Extract the (x, y) coordinate from the center of the cell holding the provided text.  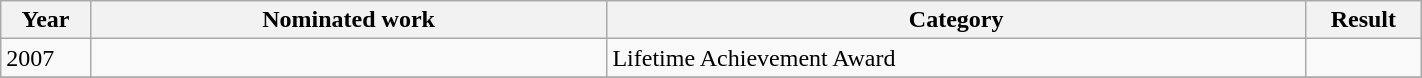
Lifetime Achievement Award (956, 58)
Category (956, 20)
Result (1363, 20)
2007 (46, 58)
Nominated work (348, 20)
Year (46, 20)
